Return the (x, y) coordinate for the center point of the cell that contains the specified text.  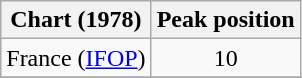
France (IFOP) (76, 58)
Peak position (226, 20)
10 (226, 58)
Chart (1978) (76, 20)
